Return the [X, Y] coordinate for the center point of the cell that contains the specified text.  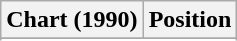
Position [190, 20]
Chart (1990) [72, 20]
